Search for the cell housing the specified text and yield its (X, Y) center coordinate. 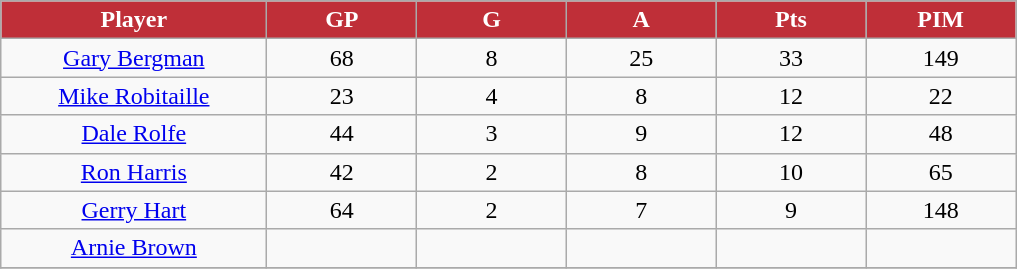
64 (342, 210)
48 (941, 134)
42 (342, 172)
148 (941, 210)
G (492, 20)
4 (492, 96)
Ron Harris (134, 172)
10 (791, 172)
22 (941, 96)
GP (342, 20)
Mike Robitaille (134, 96)
PIM (941, 20)
25 (641, 58)
68 (342, 58)
3 (492, 134)
7 (641, 210)
Gerry Hart (134, 210)
Player (134, 20)
65 (941, 172)
23 (342, 96)
Pts (791, 20)
Gary Bergman (134, 58)
Dale Rolfe (134, 134)
149 (941, 58)
44 (342, 134)
A (641, 20)
33 (791, 58)
Arnie Brown (134, 248)
